Extract the [x, y] coordinate from the center of the cell holding the provided text.  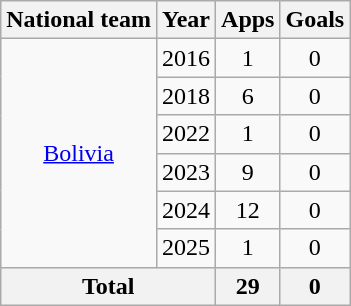
Total [108, 286]
Bolivia [79, 153]
National team [79, 20]
2022 [186, 134]
9 [248, 172]
2023 [186, 172]
12 [248, 210]
6 [248, 96]
Year [186, 20]
Apps [248, 20]
Goals [315, 20]
2025 [186, 248]
2024 [186, 210]
2016 [186, 58]
29 [248, 286]
2018 [186, 96]
